Find where the given text appears and provide that cell's center as [x, y] coordinate. 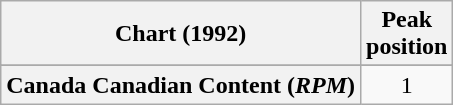
1 [407, 85]
Canada Canadian Content (RPM) [181, 85]
Peakposition [407, 34]
Chart (1992) [181, 34]
